For the text-containing cell, return its midpoint in [x, y] coordinate format. 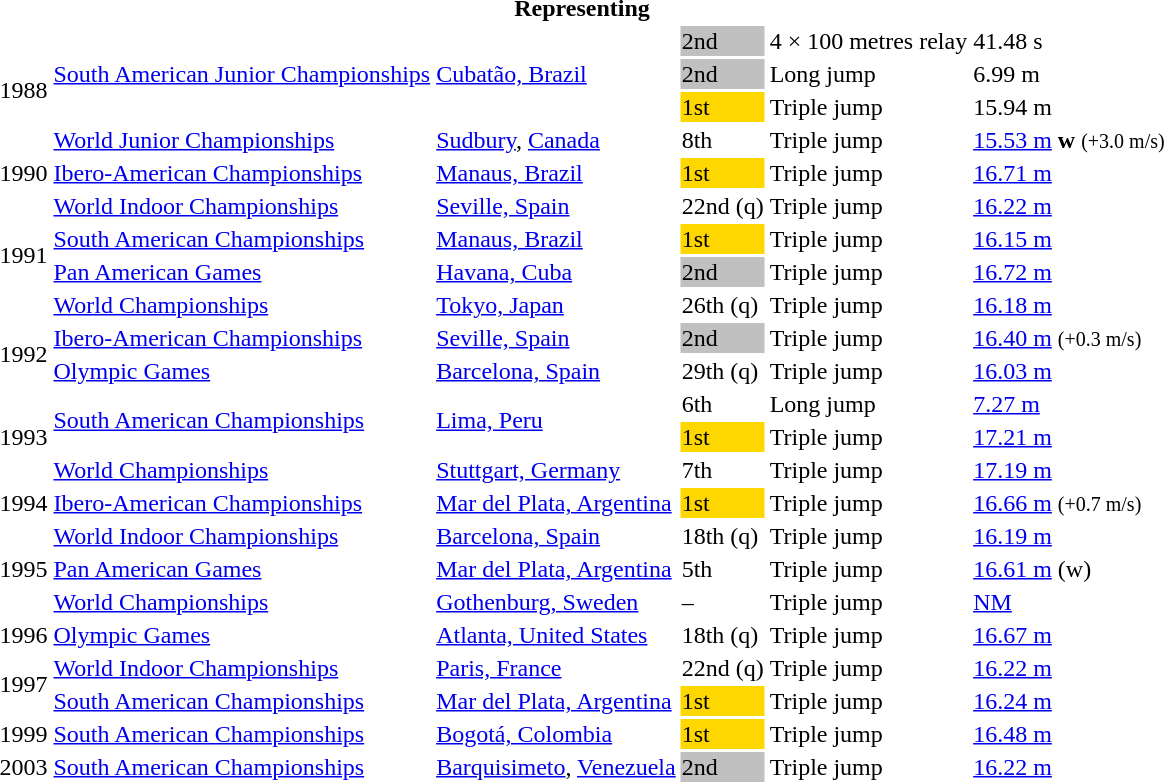
8th [722, 140]
26th (q) [722, 305]
Havana, Cuba [556, 272]
6th [722, 404]
4 × 100 metres relay [868, 41]
7th [722, 470]
Barquisimeto, Venezuela [556, 767]
29th (q) [722, 371]
5th [722, 569]
Atlanta, United States [556, 635]
Lima, Peru [556, 420]
Paris, France [556, 668]
Cubatão, Brazil [556, 74]
– [722, 602]
Tokyo, Japan [556, 305]
South American Junior Championships [242, 74]
Sudbury, Canada [556, 140]
Bogotá, Colombia [556, 734]
World Junior Championships [242, 140]
Stuttgart, Germany [556, 470]
Gothenburg, Sweden [556, 602]
